For the text-containing cell, return its midpoint in (X, Y) coordinate format. 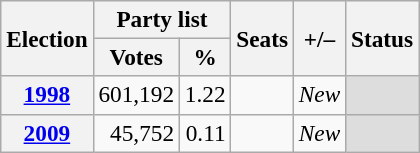
Votes (136, 57)
Seats (262, 38)
601,192 (136, 95)
Status (382, 38)
2009 (47, 133)
0.11 (205, 133)
Party list (162, 19)
1998 (47, 95)
1.22 (205, 95)
45,752 (136, 133)
+/– (319, 38)
% (205, 57)
Election (47, 38)
